Locate the cell with the specified text and output its (x, y) center coordinate. 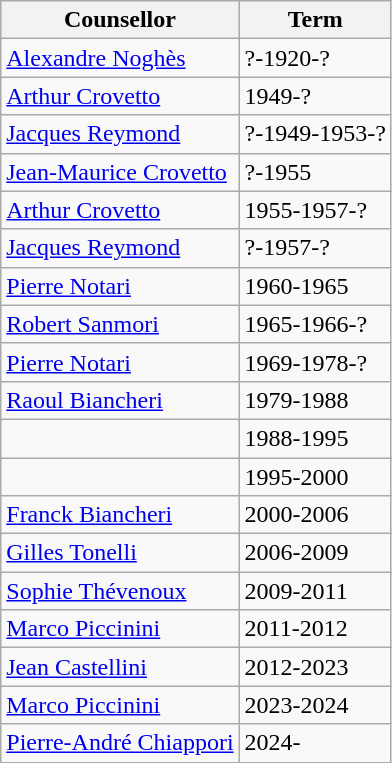
1955-1957-? (315, 210)
Pierre-André Chiappori (120, 743)
Robert Sanmori (120, 324)
2011-2012 (315, 629)
Counsellor (120, 20)
2024- (315, 743)
?-1920-? (315, 58)
1995-2000 (315, 477)
Raoul Biancheri (120, 400)
Franck Biancheri (120, 515)
Jean Castellini (120, 667)
1979-1988 (315, 400)
?-1955 (315, 172)
1965-1966-? (315, 324)
?-1957-? (315, 248)
1960-1965 (315, 286)
2006-2009 (315, 553)
Sophie Thévenoux (120, 591)
2012-2023 (315, 667)
1988-1995 (315, 438)
2023-2024 (315, 705)
Gilles Tonelli (120, 553)
1969-1978-? (315, 362)
Jean-Maurice Crovetto (120, 172)
2009-2011 (315, 591)
2000-2006 (315, 515)
Alexandre Noghès (120, 58)
?-1949-1953-? (315, 134)
1949-? (315, 96)
Term (315, 20)
